Provide the (x, y) coordinate of the cell's center where the given text is located.  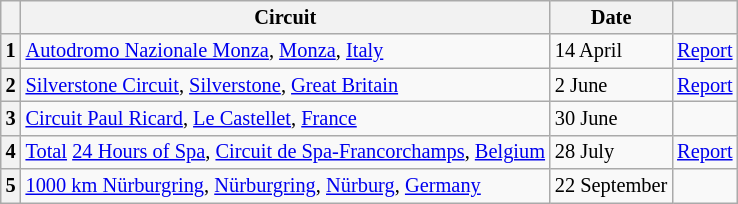
Circuit Paul Ricard, Le Castellet, France (286, 118)
14 April (611, 51)
Silverstone Circuit, Silverstone, Great Britain (286, 85)
Autodromo Nazionale Monza, Monza, Italy (286, 51)
Date (611, 17)
1 (11, 51)
30 June (611, 118)
Total 24 Hours of Spa, Circuit de Spa-Francorchamps, Belgium (286, 152)
3 (11, 118)
22 September (611, 186)
5 (11, 186)
2 June (611, 85)
28 July (611, 152)
Circuit (286, 17)
4 (11, 152)
2 (11, 85)
1000 km Nürburgring, Nürburgring, Nürburg, Germany (286, 186)
